Find where the given text appears and provide that cell's center as [X, Y] coordinate. 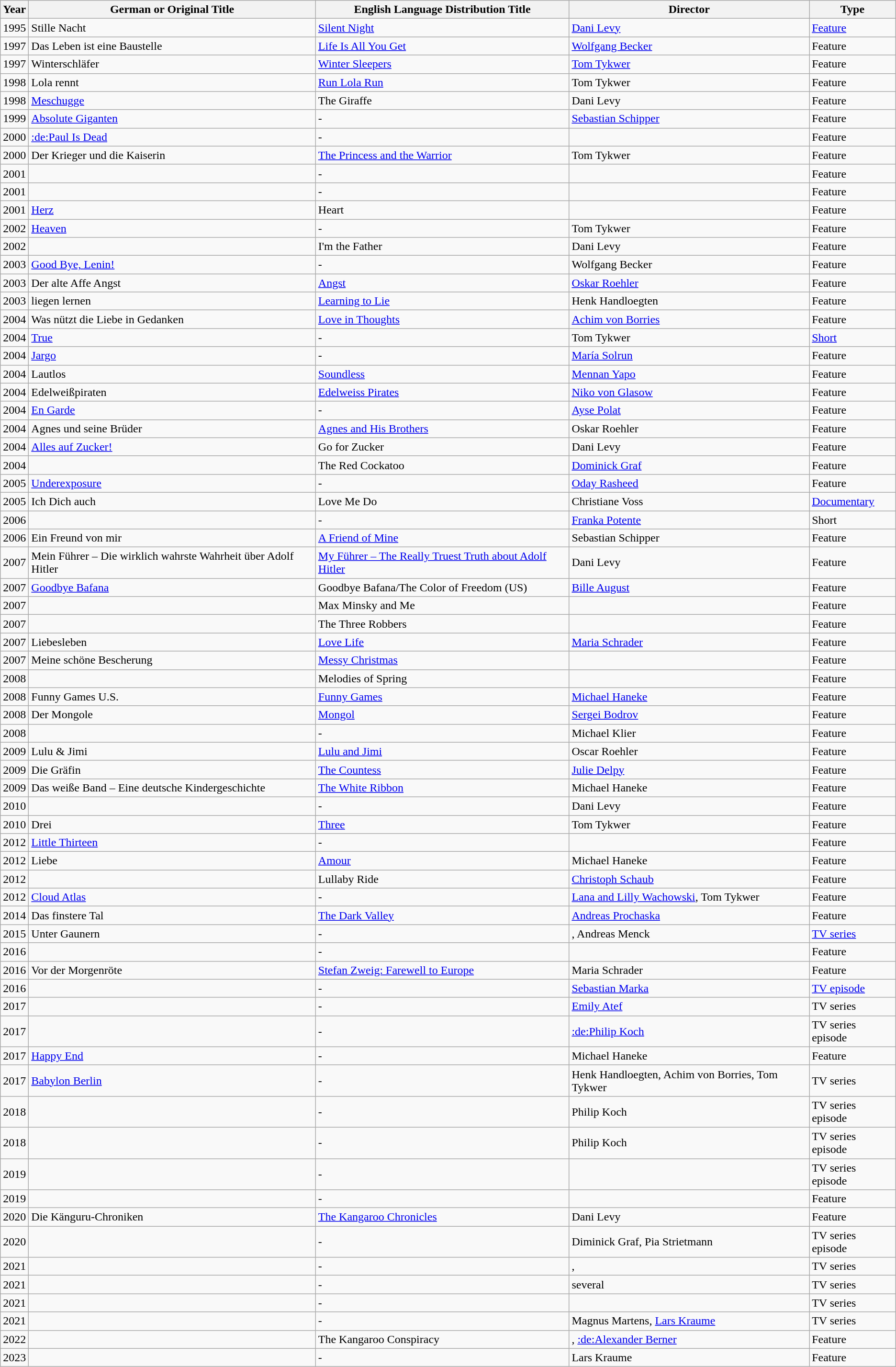
Was nützt die Liebe in Gedanken [172, 319]
Meschugge [172, 101]
Little Thirteen [172, 843]
Liebesleben [172, 642]
Der alte Affe Angst [172, 283]
:de:Paul Is Dead [172, 137]
Agnes and His Brothers [442, 429]
The Countess [442, 769]
Learning to Lie [442, 301]
Franka Potente [689, 520]
Winter Sleepers [442, 64]
Heaven [172, 228]
Underexposure [172, 483]
Amour [442, 861]
Ayse Polat [689, 410]
Jargo [172, 356]
Documentary [853, 501]
The Giraffe [442, 101]
Emily Atef [689, 1006]
Good Bye, Lenin! [172, 265]
Das weiße Band – Eine deutsche Kindergeschichte [172, 788]
True [172, 338]
Year [14, 10]
English Language Distribution Title [442, 10]
Oday Rasheed [689, 483]
Henk Handloegten [689, 301]
1995 [14, 28]
Julie Delpy [689, 769]
The Kangaroo Chronicles [442, 1217]
Sebastian Marka [689, 988]
Soundless [442, 374]
Stefan Zweig: Farewell to Europe [442, 970]
, [689, 1266]
The Dark Valley [442, 915]
Angst [442, 283]
Vor der Morgenröte [172, 970]
Ein Freund von mir [172, 538]
Christiane Voss [689, 501]
Alles auf Zucker! [172, 447]
Messy Christmas [442, 660]
Goodbye Bafana/The Color of Freedom (US) [442, 587]
Lulu & Jimi [172, 751]
Heart [442, 210]
Funny Games U.S. [172, 697]
María Solrun [689, 356]
Love Me Do [442, 501]
Happy End [172, 1056]
Love Life [442, 642]
Cloud Atlas [172, 897]
Die Gräfin [172, 769]
The Three Robbers [442, 624]
The Red Cockatoo [442, 465]
Lautlos [172, 374]
liegen lernen [172, 301]
Silent Night [442, 28]
Lola rennt [172, 82]
Babylon Berlin [172, 1080]
The Kangaroo Conspiracy [442, 1339]
Achim von Borries [689, 319]
Andreas Prochaska [689, 915]
Max Minsky and Me [442, 606]
Dominick Graf [689, 465]
Magnus Martens, Lars Kraume [689, 1321]
Das Leben ist eine Baustelle [172, 46]
Go for Zucker [442, 447]
I'm the Father [442, 247]
Life Is All You Get [442, 46]
Lars Kraume [689, 1357]
several [689, 1285]
Type [853, 10]
1999 [14, 119]
Diminick Graf, Pia Strietmann [689, 1242]
Sergei Bodrov [689, 715]
Love in Thoughts [442, 319]
Der Mongole [172, 715]
Oscar Roehler [689, 751]
2015 [14, 934]
Der Krieger und die Kaiserin [172, 155]
Funny Games [442, 697]
The White Ribbon [442, 788]
Mongol [442, 715]
Winterschläfer [172, 64]
Director [689, 10]
Melodies of Spring [442, 678]
Die Känguru-Chroniken [172, 1217]
Absolute Giganten [172, 119]
Goodbye Bafana [172, 587]
, :de:Alexander Berner [689, 1339]
Lullaby Ride [442, 879]
2014 [14, 915]
Drei [172, 824]
Lulu and Jimi [442, 751]
Edelweißpiraten [172, 392]
Meine schöne Bescherung [172, 660]
Mein Führer – Die wirklich wahrste Wahrheit über Adolf Hitler [172, 563]
Stille Nacht [172, 28]
The Princess and the Warrior [442, 155]
German or Original Title [172, 10]
Ich Dich auch [172, 501]
TV episode [853, 988]
Unter Gaunern [172, 934]
Christoph Schaub [689, 879]
, Andreas Menck [689, 934]
Michael Klier [689, 733]
My Führer – The Really Truest Truth about Adolf Hitler [442, 563]
Herz [172, 210]
Niko von Glasow [689, 392]
En Garde [172, 410]
Lana and Lilly Wachowski, Tom Tykwer [689, 897]
Henk Handloegten, Achim von Borries, Tom Tykwer [689, 1080]
Run Lola Run [442, 82]
Three [442, 824]
Bille August [689, 587]
2023 [14, 1357]
Mennan Yapo [689, 374]
Das finstere Tal [172, 915]
A Friend of Mine [442, 538]
Edelweiss Pirates [442, 392]
Liebe [172, 861]
2022 [14, 1339]
Agnes und seine Brüder [172, 429]
:de:Philip Koch [689, 1031]
